Identify which cell holds the provided text, then report its [X, Y] central coordinate. 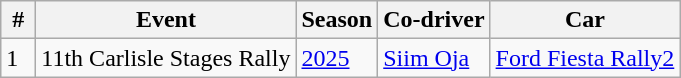
Co-driver [434, 20]
2025 [337, 58]
Event [166, 20]
Car [585, 20]
1 [18, 58]
Ford Fiesta Rally2 [585, 58]
Siim Oja [434, 58]
11th Carlisle Stages Rally [166, 58]
Season [337, 20]
# [18, 20]
